Pinpoint the cell where the given text exists, returning its (X, Y) midpoint coordinate. 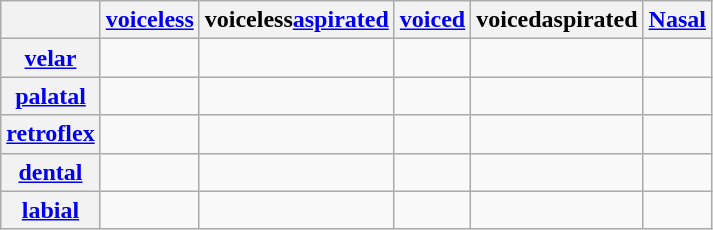
voiceless (150, 20)
dental (50, 172)
voiced (432, 20)
voicelessaspirated (296, 20)
retroflex (50, 134)
voicedaspirated (557, 20)
velar (50, 58)
palatal (50, 96)
Nasal (677, 20)
labial (50, 210)
